Locate the cell with the specified text and output its [x, y] center coordinate. 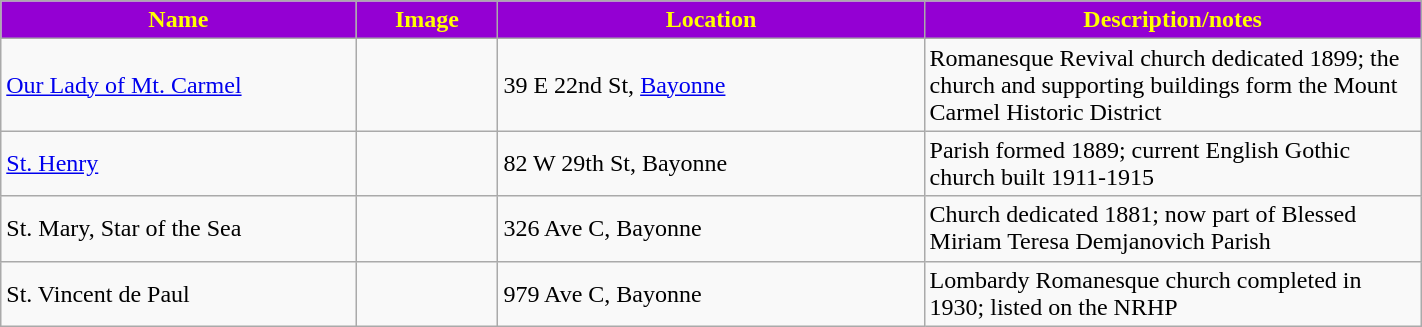
Image [427, 20]
Church dedicated 1881; now part of Blessed Miriam Teresa Demjanovich Parish [1172, 228]
St. Henry [178, 164]
326 Ave C, Bayonne [711, 228]
Our Lady of Mt. Carmel [178, 85]
39 E 22nd St, Bayonne [711, 85]
82 W 29th St, Bayonne [711, 164]
979 Ave C, Bayonne [711, 294]
St. Mary, Star of the Sea [178, 228]
Location [711, 20]
Romanesque Revival church dedicated 1899; the church and supporting buildings form the Mount Carmel Historic District [1172, 85]
Name [178, 20]
Description/notes [1172, 20]
Parish formed 1889; current English Gothic church built 1911-1915 [1172, 164]
St. Vincent de Paul [178, 294]
Lombardy Romanesque church completed in 1930; listed on the NRHP [1172, 294]
